Find where the given text appears and provide that cell's center as (x, y) coordinate. 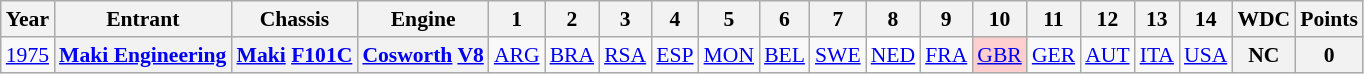
Entrant (142, 19)
13 (1157, 19)
2 (572, 19)
GBR (1000, 55)
Engine (422, 19)
12 (1107, 19)
Cosworth V8 (422, 55)
14 (1206, 19)
7 (838, 19)
USA (1206, 55)
BEL (784, 55)
ITA (1157, 55)
SWE (838, 55)
Year (28, 19)
NED (893, 55)
4 (674, 19)
10 (1000, 19)
AUT (1107, 55)
3 (625, 19)
ARG (517, 55)
GER (1054, 55)
ESP (674, 55)
MON (730, 55)
1 (517, 19)
Points (1329, 19)
5 (730, 19)
WDC (1264, 19)
FRA (946, 55)
0 (1329, 55)
11 (1054, 19)
Chassis (294, 19)
1975 (28, 55)
6 (784, 19)
RSA (625, 55)
BRA (572, 55)
NC (1264, 55)
Maki Engineering (142, 55)
Maki F101C (294, 55)
9 (946, 19)
8 (893, 19)
